Identify which cell holds the provided text, then report its [X, Y] central coordinate. 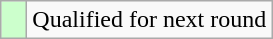
Qualified for next round [150, 20]
